Return [X, Y] of the center of cell containing provided text 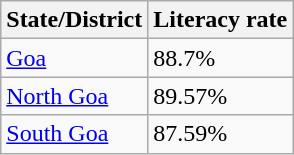
South Goa [74, 134]
Literacy rate [220, 20]
88.7% [220, 58]
89.57% [220, 96]
North Goa [74, 96]
87.59% [220, 134]
State/District [74, 20]
Goa [74, 58]
